From the cell containing the given text, extract its center point as (x, y) coordinate. 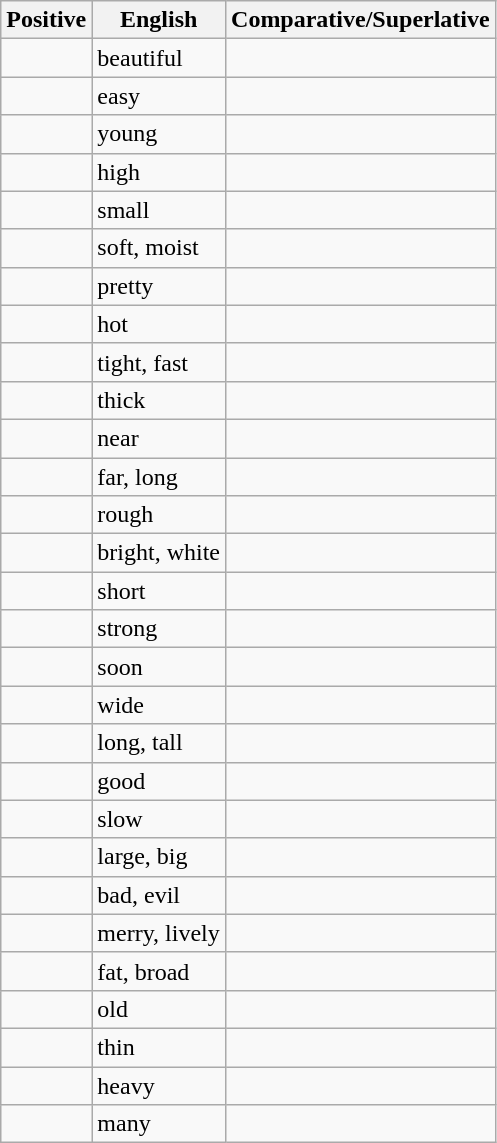
large, big (159, 857)
Positive (46, 20)
English (159, 20)
wide (159, 705)
merry, lively (159, 933)
beautiful (159, 58)
near (159, 438)
soft, moist (159, 248)
long, tall (159, 743)
bad, evil (159, 895)
many (159, 1124)
easy (159, 96)
thin (159, 1047)
pretty (159, 286)
hot (159, 324)
heavy (159, 1085)
tight, fast (159, 362)
rough (159, 515)
short (159, 591)
far, long (159, 477)
Comparative/Superlative (361, 20)
good (159, 781)
slow (159, 819)
small (159, 210)
soon (159, 667)
young (159, 134)
bright, white (159, 553)
high (159, 172)
old (159, 1009)
strong (159, 629)
thick (159, 400)
fat, broad (159, 971)
